Capture the cell that displays the provided text and extract its (X, Y) central coordinate. 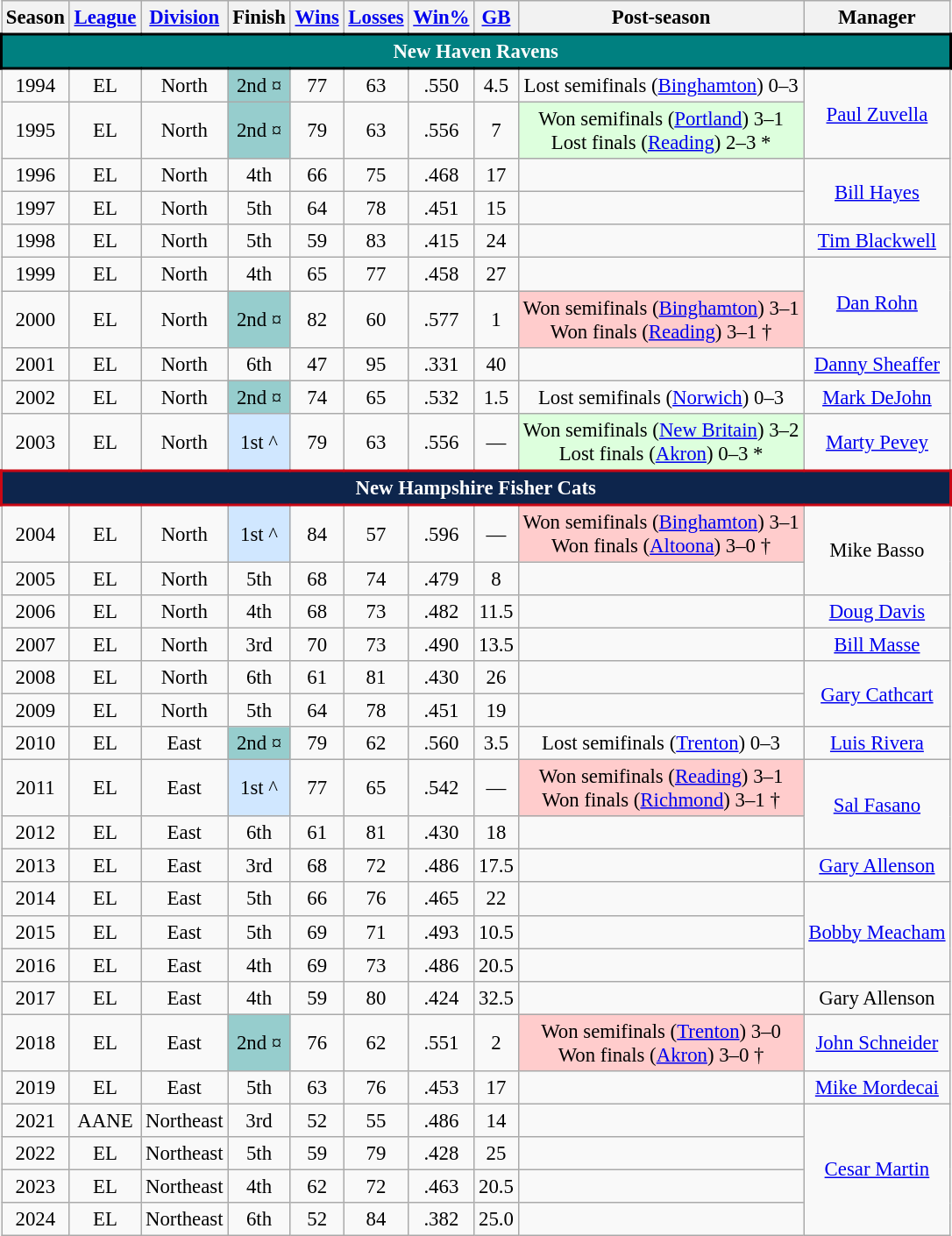
2003 (36, 442)
2019 (36, 1088)
2021 (36, 1120)
1.5 (496, 397)
70 (317, 644)
.542 (442, 789)
Danny Sheaffer (877, 364)
47 (317, 364)
75 (376, 175)
2011 (36, 789)
.551 (442, 1043)
13.5 (496, 644)
Bobby Meacham (877, 933)
.560 (442, 743)
.490 (442, 644)
Bill Masse (877, 644)
19 (496, 711)
Mike Mordecai (877, 1088)
22 (496, 899)
.465 (442, 899)
Gary Cathcart (877, 694)
Won semifinals (Binghamton) 3–1Won finals (Reading) 3–1 † (661, 319)
27 (496, 274)
2017 (36, 998)
Lost semifinals (Trenton) 0–3 (661, 743)
Mike Basso (877, 551)
2016 (36, 965)
.479 (442, 579)
25.0 (496, 1219)
2013 (36, 866)
80 (376, 998)
Finish (259, 18)
.428 (442, 1154)
Season (36, 18)
.331 (442, 364)
John Schneider (877, 1043)
Won semifinals (Reading) 3–1Won finals (Richmond) 3–1 † (661, 789)
.453 (442, 1088)
Won semifinals (Portland) 3–1Lost finals (Reading) 2–3 * (661, 131)
New Haven Ravens (476, 51)
8 (496, 579)
Dan Rohn (877, 302)
.458 (442, 274)
2014 (36, 899)
26 (496, 678)
.532 (442, 397)
1999 (36, 274)
Division (184, 18)
2009 (36, 711)
1 (496, 319)
2 (496, 1043)
2018 (36, 1043)
25 (496, 1154)
2022 (36, 1154)
Paul Zuvella (877, 114)
1998 (36, 241)
Tim Blackwell (877, 241)
1995 (36, 131)
.415 (442, 241)
10.5 (496, 932)
2010 (36, 743)
7 (496, 131)
1996 (36, 175)
2002 (36, 397)
40 (496, 364)
2000 (36, 319)
.596 (442, 533)
League (105, 18)
Wins (317, 18)
2024 (36, 1219)
18 (496, 833)
2008 (36, 678)
Luis Rivera (877, 743)
.577 (442, 319)
.550 (442, 85)
.468 (442, 175)
Bill Hayes (877, 191)
2004 (36, 533)
11.5 (496, 612)
AANE (105, 1120)
Lost semifinals (Binghamton) 0–3 (661, 85)
14 (496, 1120)
55 (376, 1120)
Post-season (661, 18)
2006 (36, 612)
83 (376, 241)
.482 (442, 612)
2023 (36, 1186)
Marty Pevey (877, 442)
1994 (36, 85)
Losses (376, 18)
New Hampshire Fisher Cats (476, 487)
1997 (36, 209)
Cesar Martin (877, 1169)
Won semifinals (New Britain) 3–2Lost finals (Akron) 0–3 * (661, 442)
Sal Fasano (877, 805)
Won semifinals (Binghamton) 3–1Won finals (Altoona) 3–0 † (661, 533)
95 (376, 364)
2015 (36, 932)
2005 (36, 579)
.463 (442, 1186)
Lost semifinals (Norwich) 0–3 (661, 397)
3.5 (496, 743)
Doug Davis (877, 612)
57 (376, 533)
24 (496, 241)
2012 (36, 833)
Won semifinals (Trenton) 3–0Won finals (Akron) 3–0 † (661, 1043)
71 (376, 932)
Win% (442, 18)
15 (496, 209)
Manager (877, 18)
.424 (442, 998)
82 (317, 319)
.493 (442, 932)
17.5 (496, 866)
GB (496, 18)
Mark DeJohn (877, 397)
60 (376, 319)
32.5 (496, 998)
2007 (36, 644)
2001 (36, 364)
.382 (442, 1219)
4.5 (496, 85)
